Pinpoint the cell where the given text exists, returning its (X, Y) midpoint coordinate. 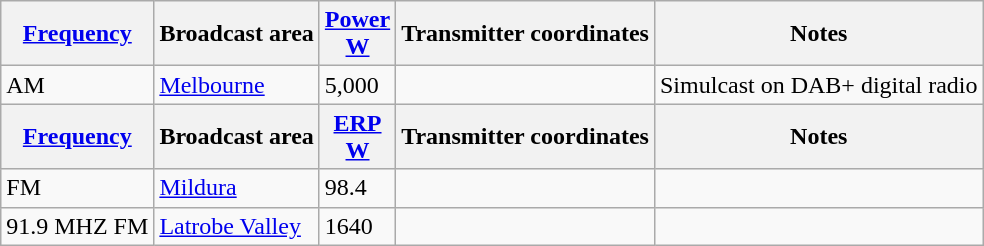
98.4 (357, 188)
AM (78, 85)
ERPW (357, 136)
Latrobe Valley (236, 226)
Melbourne (236, 85)
1640 (357, 226)
91.9 MHZ FM (78, 226)
5,000 (357, 85)
Simulcast on DAB+ digital radio (818, 85)
Mildura (236, 188)
FM (78, 188)
PowerW (357, 34)
